Capture the cell that displays the provided text and extract its [X, Y] central coordinate. 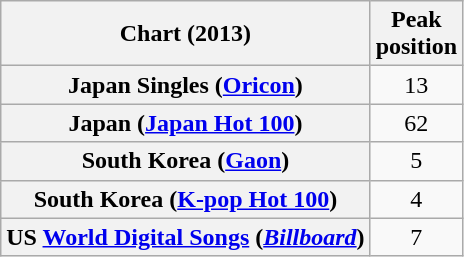
13 [416, 85]
5 [416, 161]
South Korea (K-pop Hot 100) [186, 199]
South Korea (Gaon) [186, 161]
Peakposition [416, 34]
7 [416, 237]
62 [416, 123]
4 [416, 199]
Japan Singles (Oricon) [186, 85]
US World Digital Songs (Billboard) [186, 237]
Chart (2013) [186, 34]
Japan (Japan Hot 100) [186, 123]
